Return the [X, Y] coordinate for the center point of the cell that contains the specified text.  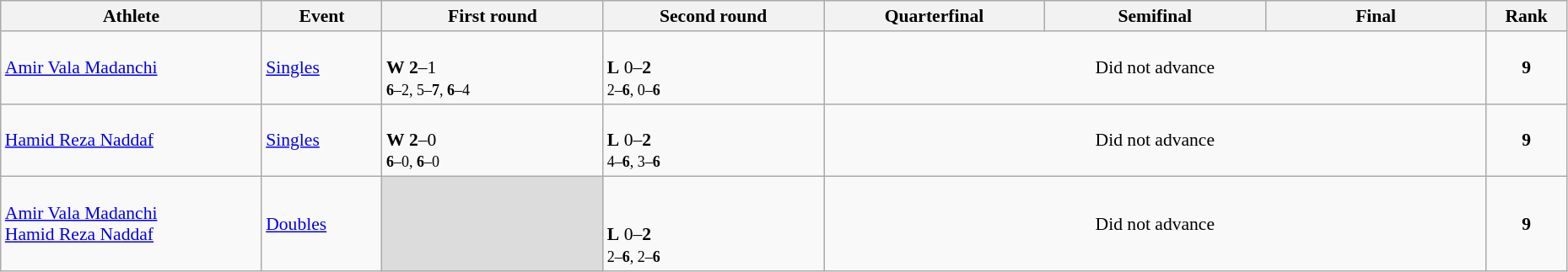
Quarterfinal [935, 16]
Doubles [322, 224]
Second round [714, 16]
L 0–22–6, 2–6 [714, 224]
First round [493, 16]
Athlete [132, 16]
Amir Vala MadanchiHamid Reza Naddaf [132, 224]
Hamid Reza Naddaf [132, 140]
Event [322, 16]
Semifinal [1155, 16]
W 2–06–0, 6–0 [493, 140]
L 0–24–6, 3–6 [714, 140]
W 2–16–2, 5–7, 6–4 [493, 67]
Amir Vala Madanchi [132, 67]
Rank [1527, 16]
L 0–22–6, 0–6 [714, 67]
Final [1376, 16]
